Capture the cell that displays the provided text and extract its [X, Y] central coordinate. 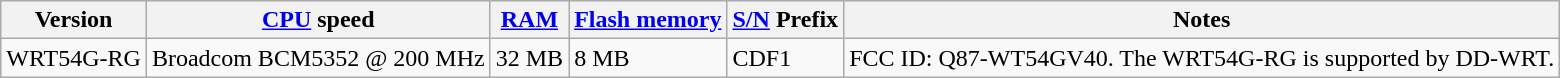
FCC ID: Q87-WT54GV40. The WRT54G-RG is supported by DD-WRT. [1202, 58]
Version [74, 20]
CPU speed [318, 20]
Notes [1202, 20]
8 MB [648, 58]
Flash memory [648, 20]
S/N Prefix [786, 20]
CDF1 [786, 58]
WRT54G-RG [74, 58]
Broadcom BCM5352 @ 200 MHz [318, 58]
RAM [529, 20]
32 MB [529, 58]
